Detect which cell encompasses the target text, then output its [X, Y] center coordinate. 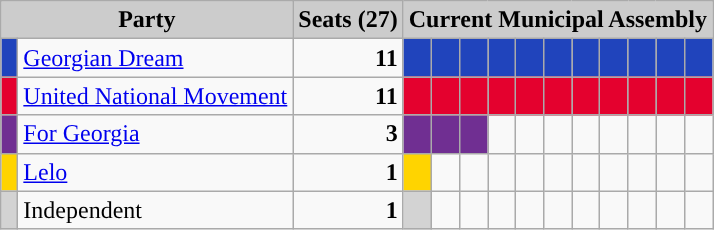
Independent [156, 210]
United National Movement [156, 96]
Current Municipal Assembly [558, 20]
3 [348, 134]
Party [147, 20]
For Georgia [156, 134]
Lelo [156, 172]
Seats (27) [348, 20]
Georgian Dream [156, 58]
